Extract the (x, y) coordinate from the center of the cell holding the provided text.  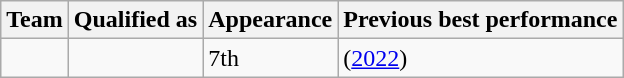
(2022) (480, 58)
Appearance (270, 20)
Previous best performance (480, 20)
Qualified as (135, 20)
Team (35, 20)
7th (270, 58)
